Output the [x, y] coordinate of the center of the cell containing the given text.  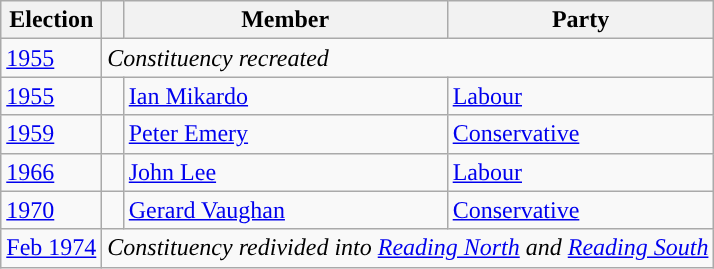
Gerard Vaughan [285, 210]
Ian Mikardo [285, 96]
Feb 1974 [52, 248]
John Lee [285, 172]
1959 [52, 134]
Constituency recreated [408, 58]
1970 [52, 210]
Constituency redivided into Reading North and Reading South [408, 248]
Peter Emery [285, 134]
Party [580, 20]
Election [52, 20]
1966 [52, 172]
Member [285, 20]
